Scan for the cell matching the given text and deliver its [x, y] coordinate at center. 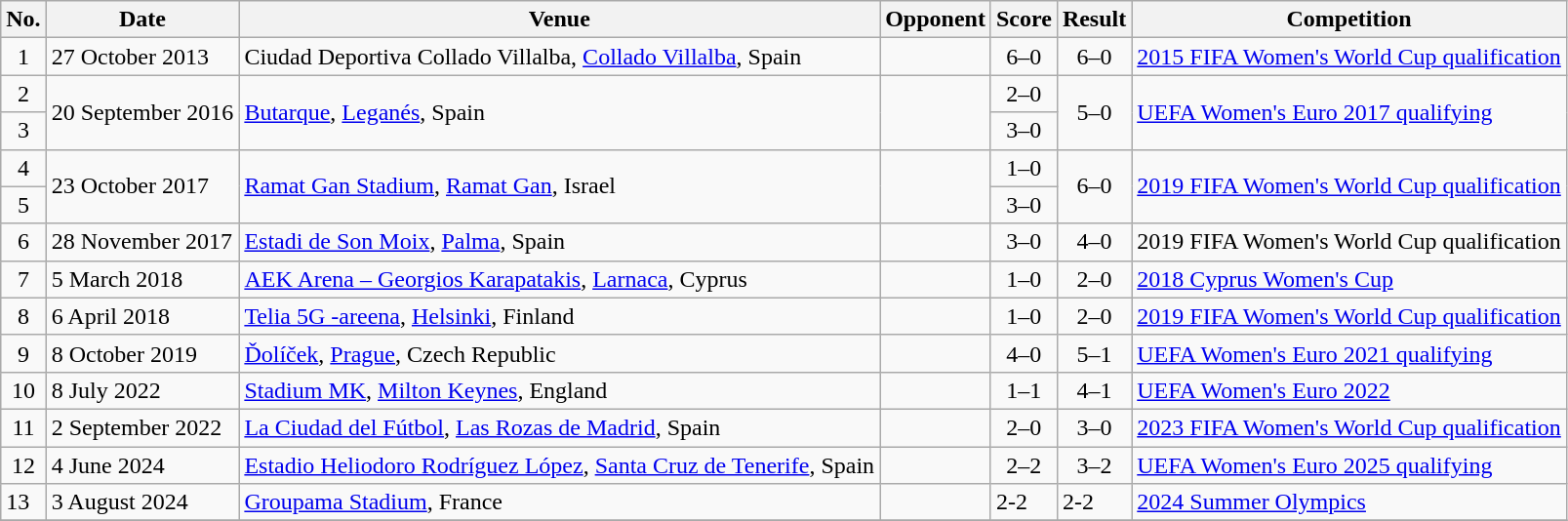
23 October 2017 [142, 186]
UEFA Women's Euro 2017 qualifying [1349, 112]
No. [23, 20]
2 [23, 94]
8 July 2022 [142, 390]
Stadium MK, Milton Keynes, England [560, 390]
6 April 2018 [142, 316]
8 October 2019 [142, 353]
8 [23, 316]
2015 FIFA Women's World Cup qualification [1349, 57]
Groupama Stadium, France [560, 502]
Ramat Gan Stadium, Ramat Gan, Israel [560, 186]
Score [1024, 20]
3 August 2024 [142, 502]
13 [23, 502]
9 [23, 353]
2 September 2022 [142, 427]
La Ciudad del Fútbol, Las Rozas de Madrid, Spain [560, 427]
10 [23, 390]
12 [23, 465]
Ďolíček, Prague, Czech Republic [560, 353]
2–2 [1024, 465]
11 [23, 427]
Butarque, Leganés, Spain [560, 112]
UEFA Women's Euro 2022 [1349, 390]
5–1 [1094, 353]
6 [23, 242]
2023 FIFA Women's World Cup qualification [1349, 427]
5 [23, 205]
28 November 2017 [142, 242]
27 October 2013 [142, 57]
4–1 [1094, 390]
Estadio Heliodoro Rodríguez López, Santa Cruz de Tenerife, Spain [560, 465]
UEFA Women's Euro 2021 qualifying [1349, 353]
Competition [1349, 20]
Result [1094, 20]
Venue [560, 20]
7 [23, 279]
2024 Summer Olympics [1349, 502]
5 March 2018 [142, 279]
Telia 5G -areena, Helsinki, Finland [560, 316]
5–0 [1094, 112]
4 June 2024 [142, 465]
Date [142, 20]
3 [23, 131]
UEFA Women's Euro 2025 qualifying [1349, 465]
2018 Cyprus Women's Cup [1349, 279]
4 [23, 168]
20 September 2016 [142, 112]
Ciudad Deportiva Collado Villalba, Collado Villalba, Spain [560, 57]
1–1 [1024, 390]
Opponent [936, 20]
AEK Arena – Georgios Karapatakis, Larnaca, Cyprus [560, 279]
Estadi de Son Moix, Palma, Spain [560, 242]
3–2 [1094, 465]
1 [23, 57]
